Pinpoint the cell where the given text exists, returning its [X, Y] midpoint coordinate. 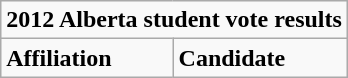
Affiliation [87, 58]
2012 Alberta student vote results [174, 20]
Candidate [260, 58]
